Scan for the cell matching the given text and deliver its [x, y] coordinate at center. 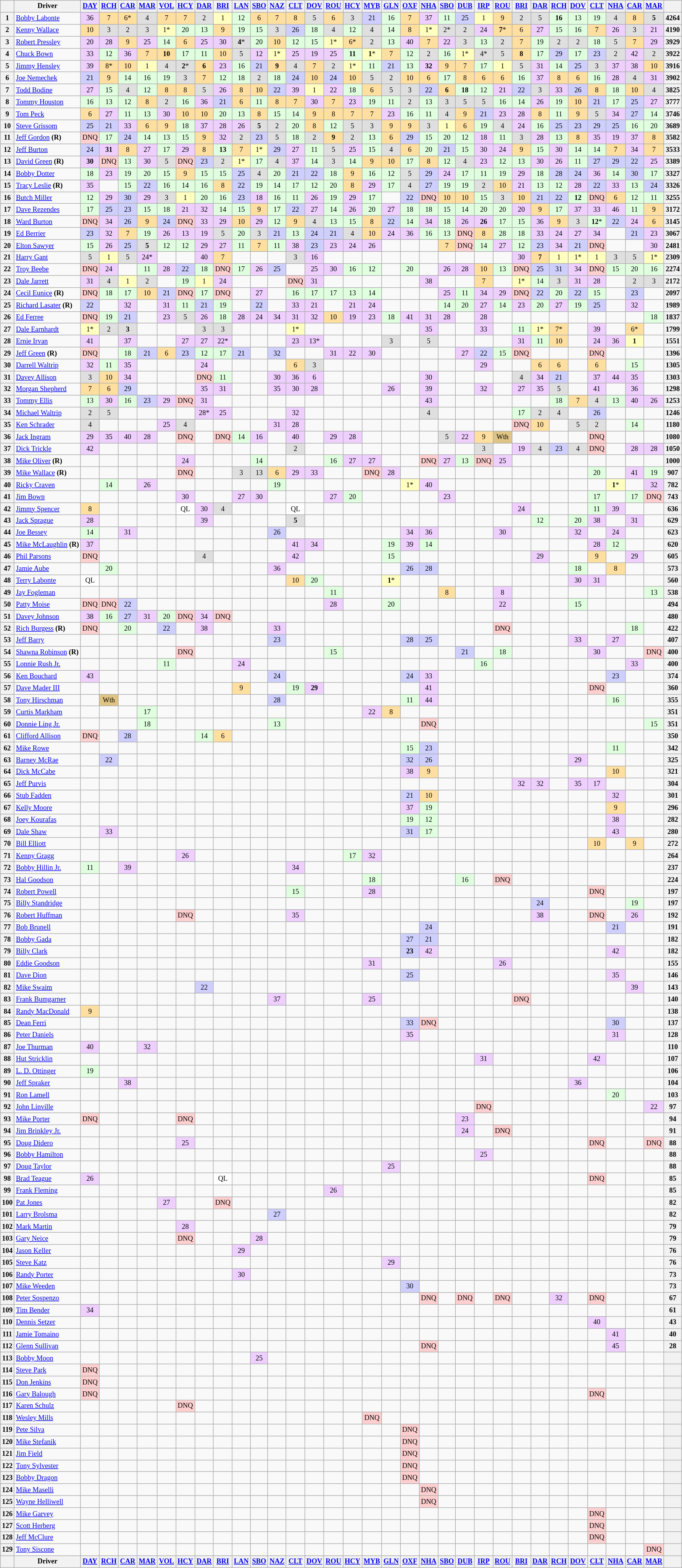
Jeff Spraker [47, 1083]
Curtis Markham [47, 712]
Dick McCabe [47, 772]
112 [8, 1346]
282 [673, 820]
75 [8, 903]
237 [673, 868]
Mike Porter [47, 1119]
86 [8, 1035]
3689 [673, 126]
Elton Sawyer [47, 246]
Ernie Irvan [47, 341]
71 [8, 856]
Peter Sospenzo [47, 1299]
1396 [673, 353]
Joe Nemechek [47, 78]
28* [204, 413]
Phil Parsons [47, 557]
Terry Labonte [47, 581]
Frank Bumgarner [47, 1000]
Stub Fadden [47, 796]
573 [673, 568]
191 [673, 928]
115 [8, 1382]
264 [673, 856]
Kenny Wallace [47, 31]
Hal Goodson [47, 880]
Kenny Gragg [47, 856]
Karen Schulz [47, 1406]
89 [8, 1071]
Darrell Waltrip [47, 365]
49 [8, 593]
123 [8, 1478]
113 [8, 1358]
2172 [673, 282]
Mike Stefanik [47, 1442]
Michael Waltrip [47, 413]
Dave Dion [47, 975]
3389 [673, 162]
92 [8, 1107]
224 [673, 880]
121 [8, 1454]
Robert Pressley [47, 42]
Bobby Dragon [47, 1478]
1799 [673, 330]
1253 [673, 401]
Randy MacDonald [47, 1011]
Scott Herberg [47, 1526]
1000 [673, 461]
1246 [673, 413]
53 [8, 640]
296 [673, 808]
Wesley Mills [47, 1418]
Dale Jarrett [47, 282]
4190 [673, 31]
1305 [673, 365]
Jamie Tomaino [47, 1335]
57 [8, 688]
3145 [673, 222]
68 [8, 820]
111 [8, 1335]
Bobby Gada [47, 939]
Jim Brinkley Jr. [47, 1131]
137 [673, 1023]
99 [8, 1191]
Gary Balough [47, 1394]
Bobby Moon [47, 1358]
605 [673, 557]
1303 [673, 377]
Jason Keller [47, 1251]
Donnie Ling Jr. [47, 724]
116 [8, 1394]
13* [314, 341]
Steve Katz [47, 1263]
L. D. Ottinger [47, 1071]
100 [8, 1203]
63 [8, 760]
Tim Bender [47, 1310]
2481 [673, 246]
Gary Neice [47, 1238]
3746 [673, 114]
8* [109, 66]
Jay Fogleman [47, 593]
74 [8, 892]
Mark Martin [47, 1227]
374 [673, 676]
105 [8, 1263]
636 [673, 509]
119 [8, 1430]
Don Jenkins [47, 1382]
93 [8, 1119]
480 [673, 617]
Mike McLaughlin (R) [47, 545]
Jack Ingram [47, 437]
Bobby Hillin Jr. [47, 868]
22* [223, 341]
54 [8, 652]
Doug Taylor [47, 1167]
1050 [673, 449]
126 [8, 1514]
101 [8, 1215]
56 [8, 676]
Mike Oliver (R) [47, 461]
78 [8, 939]
80 [8, 964]
Dave Rezendes [47, 210]
560 [673, 581]
280 [673, 832]
Harry Gant [47, 258]
Tony Siscone [47, 1550]
64 [8, 772]
Richard Lasater (R) [47, 305]
Morgan Shepherd [47, 389]
422 [673, 629]
Jeff Green (R) [47, 353]
51 [8, 617]
4264 [673, 18]
Mike Garvey [47, 1514]
Billy Clark [47, 951]
Mike Rowe [47, 748]
1180 [673, 425]
Dick Trickle [47, 449]
2097 [673, 294]
60 [8, 724]
Ward Burton [47, 222]
143 [673, 987]
3825 [673, 90]
3533 [673, 150]
Hut Stricklin [47, 1059]
Randy Porter [47, 1274]
Tony Hirschman [47, 700]
Ken Bouchard [47, 676]
129 [8, 1550]
Barney McRae [47, 760]
Ed Ferree [47, 317]
192 [673, 916]
2274 [673, 269]
95 [8, 1143]
Robert Powell [47, 892]
Brad Teague [47, 1179]
3255 [673, 198]
Jim Field [47, 1454]
355 [673, 700]
12* [597, 222]
55 [8, 665]
Jeff McClure [47, 1537]
Clifford Allison [47, 736]
72 [8, 868]
Jeff Purvis [47, 784]
Kelly Moore [47, 808]
Joe Thurman [47, 1047]
127 [8, 1526]
Pat Jones [47, 1203]
Mike Swaim [47, 987]
Butch Miller [47, 198]
407 [673, 640]
494 [673, 604]
146 [673, 975]
98 [8, 1179]
3582 [673, 138]
Larry Brolsma [47, 1215]
52 [8, 629]
Doug Didero [47, 1143]
Bobby Hamilton [47, 1155]
301 [673, 796]
Jeff Burton [47, 150]
John Linville [47, 1107]
3777 [673, 102]
124 [8, 1490]
Frank Fleming [47, 1191]
Joe Bessey [47, 533]
Tommy Houston [47, 102]
48 [8, 581]
325 [673, 760]
272 [673, 844]
Steve Park [47, 1370]
629 [673, 521]
138 [673, 1011]
81 [8, 975]
117 [8, 1406]
3916 [673, 66]
3067 [673, 233]
321 [673, 772]
Wayne Helliwell [47, 1502]
Jamie Aube [47, 568]
Davey Allison [47, 377]
2309 [673, 258]
Ken Schrader [47, 425]
3172 [673, 210]
Davey Johnson [47, 617]
66 [8, 796]
David Green (R) [47, 162]
538 [673, 593]
Steve Grissom [47, 126]
1551 [673, 341]
Ricky Craven [47, 485]
743 [673, 497]
620 [673, 545]
Glenn Sullivan [47, 1346]
782 [673, 485]
58 [8, 700]
120 [8, 1442]
Tony Sylvester [47, 1466]
623 [673, 533]
3902 [673, 78]
Robert Huffman [47, 916]
84 [8, 1011]
Dale Earnhardt [47, 330]
Pete Silva [47, 1430]
342 [673, 748]
50 [8, 604]
108 [8, 1299]
114 [8, 1370]
Peter Daniels [47, 1035]
3326 [673, 185]
Patty Moise [47, 604]
1080 [673, 437]
118 [8, 1418]
Tracy Leslie (R) [47, 185]
70 [8, 844]
Bobby Labonte [47, 18]
Bill Elliott [47, 844]
1989 [673, 305]
Shawna Robinson (R) [47, 652]
59 [8, 712]
Troy Beebe [47, 269]
87 [8, 1047]
Rich Burgess (R) [47, 629]
83 [8, 1000]
350 [673, 736]
3929 [673, 42]
65 [8, 784]
Bob Brunell [47, 928]
Chuck Bown [47, 54]
Eddie Goodson [47, 964]
Jack Sprague [47, 521]
3922 [673, 54]
Jeff Gordon (R) [47, 138]
Mike Wallace (R) [47, 473]
24* [147, 258]
Billy Standridge [47, 903]
Jimmy Spencer [47, 509]
Jimmy Hensley [47, 66]
Jim Bown [47, 497]
102 [8, 1227]
Dean Ferri [47, 1023]
77 [8, 928]
360 [673, 688]
Dale Shaw [47, 832]
Tom Peck [47, 114]
Dennis Setzer [47, 1322]
69 [8, 832]
907 [673, 473]
122 [8, 1466]
140 [673, 1000]
Jeff Barry [47, 640]
96 [8, 1155]
304 [673, 784]
Dave Mader III [47, 688]
Lonnie Rush Jr. [47, 665]
Cecil Eunice (R) [47, 294]
Ron Lamell [47, 1095]
Ed Berrier [47, 233]
47 [8, 568]
155 [673, 964]
109 [8, 1310]
Mike Weeden [47, 1286]
Joey Kourafas [47, 820]
Bobby Dotter [47, 174]
90 [8, 1083]
3327 [673, 174]
Mike Maselli [47, 1490]
Tommy Ellis [47, 401]
125 [8, 1502]
62 [8, 748]
Todd Bodine [47, 90]
1837 [673, 317]
1298 [673, 389]
